For the text-containing cell, return its midpoint in (x, y) coordinate format. 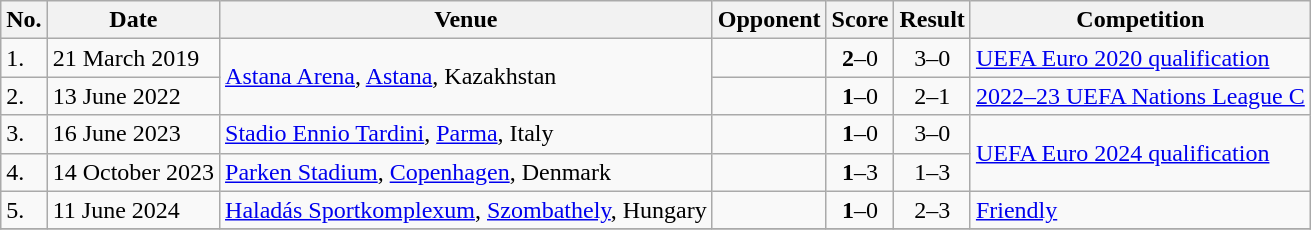
Venue (466, 20)
2–1 (932, 96)
Date (133, 20)
Score (860, 20)
Friendly (1140, 210)
2–3 (932, 210)
16 June 2023 (133, 134)
14 October 2023 (133, 172)
13 June 2022 (133, 96)
UEFA Euro 2024 qualification (1140, 153)
No. (24, 20)
UEFA Euro 2020 qualification (1140, 58)
4. (24, 172)
Result (932, 20)
Astana Arena, Astana, Kazakhstan (466, 77)
2022–23 UEFA Nations League C (1140, 96)
Haladás Sportkomplexum, Szombathely, Hungary (466, 210)
Parken Stadium, Copenhagen, Denmark (466, 172)
11 June 2024 (133, 210)
1. (24, 58)
2–0 (860, 58)
21 March 2019 (133, 58)
2. (24, 96)
Stadio Ennio Tardini, Parma, Italy (466, 134)
3. (24, 134)
5. (24, 210)
Competition (1140, 20)
Opponent (769, 20)
